Extract the (x, y) coordinate from the center of the cell holding the provided text.  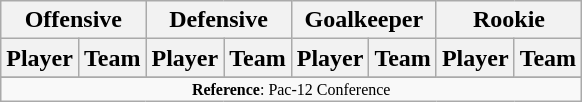
Reference: Pac-12 Conference (292, 89)
Rookie (508, 20)
Offensive (74, 20)
Defensive (218, 20)
Goalkeeper (364, 20)
